Detect which cell encompasses the target text, then output its (X, Y) center coordinate. 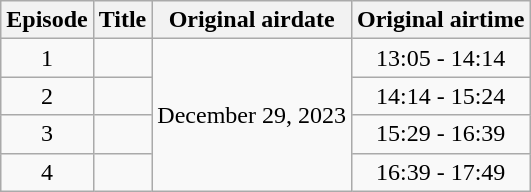
14:14 - 15:24 (440, 96)
13:05 - 14:14 (440, 58)
Original airdate (252, 20)
16:39 - 17:49 (440, 172)
4 (47, 172)
15:29 - 16:39 (440, 134)
Original airtime (440, 20)
1 (47, 58)
3 (47, 134)
2 (47, 96)
December 29, 2023 (252, 115)
Title (122, 20)
Episode (47, 20)
